Determine the (x, y) coordinate at the center of the cell enclosing the given text.  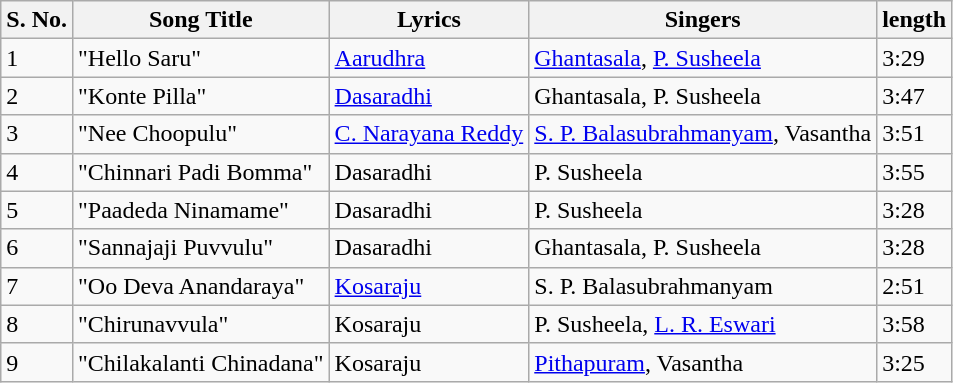
2 (37, 96)
"Chirunavvula" (200, 324)
"Nee Choopulu" (200, 134)
Singers (703, 20)
C. Narayana Reddy (429, 134)
3:47 (914, 96)
"Konte Pilla" (200, 96)
P. Susheela, L. R. Eswari (703, 324)
"Sannajaji Puvvulu" (200, 248)
3 (37, 134)
Song Title (200, 20)
"Chilakalanti Chinadana" (200, 362)
3:29 (914, 58)
length (914, 20)
3:25 (914, 362)
"Chinnari Padi Bomma" (200, 172)
"Paadeda Ninamame" (200, 210)
6 (37, 248)
3:55 (914, 172)
S. P. Balasubrahmanyam (703, 286)
"Hello Saru" (200, 58)
3:58 (914, 324)
S. No. (37, 20)
5 (37, 210)
S. P. Balasubrahmanyam, Vasantha (703, 134)
Pithapuram, Vasantha (703, 362)
Lyrics (429, 20)
"Oo Deva Anandaraya" (200, 286)
2:51 (914, 286)
7 (37, 286)
3:51 (914, 134)
4 (37, 172)
9 (37, 362)
8 (37, 324)
1 (37, 58)
Aarudhra (429, 58)
